Output the (X, Y) coordinate of the center of the cell containing the given text.  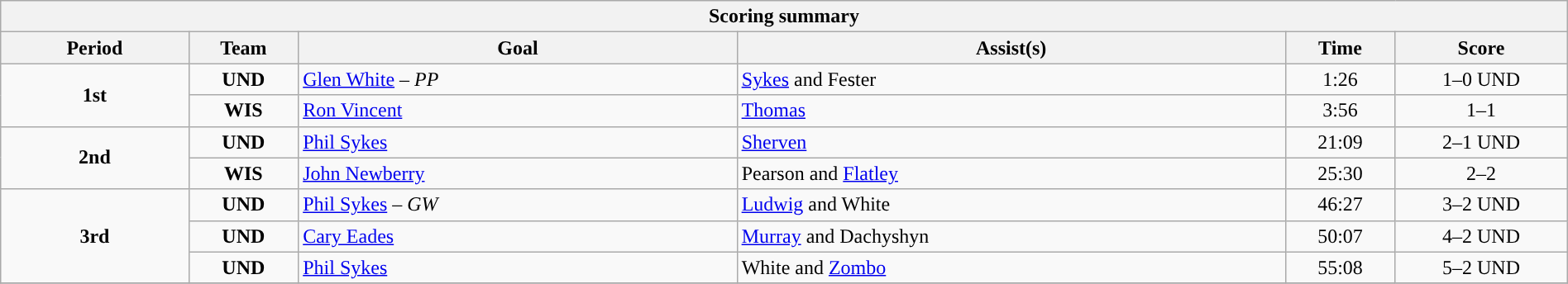
2–1 UND (1481, 142)
Ron Vincent (518, 111)
Ludwig and White (1011, 205)
4–2 UND (1481, 236)
3–2 UND (1481, 205)
1–0 UND (1481, 79)
White and Zombo (1011, 267)
1st (94, 95)
Glen White – PP (518, 79)
Sherven (1011, 142)
Assist(s) (1011, 48)
46:27 (1340, 205)
Score (1481, 48)
Phil Sykes – GW (518, 205)
2–2 (1481, 173)
25:30 (1340, 173)
Goal (518, 48)
21:09 (1340, 142)
Time (1340, 48)
2nd (94, 158)
Cary Eades (518, 236)
1–1 (1481, 111)
50:07 (1340, 236)
Team (243, 48)
55:08 (1340, 267)
1:26 (1340, 79)
3rd (94, 236)
Murray and Dachyshyn (1011, 236)
5–2 UND (1481, 267)
Period (94, 48)
Sykes and Fester (1011, 79)
John Newberry (518, 173)
Thomas (1011, 111)
Pearson and Flatley (1011, 173)
3:56 (1340, 111)
Scoring summary (784, 17)
